Return [X, Y] of the center of cell containing provided text 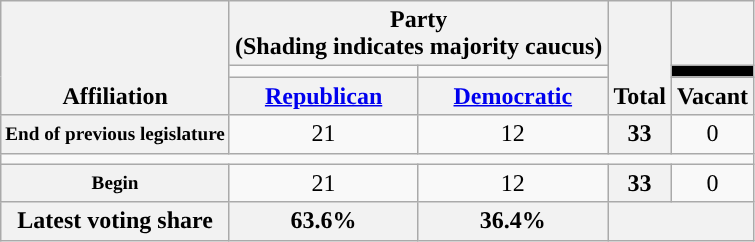
Party (Shading indicates majority caucus) [418, 34]
End of previous legislature [116, 134]
Affiliation [116, 58]
Democratic [513, 96]
36.4% [513, 221]
Republican [323, 96]
Vacant [712, 96]
Begin [116, 183]
Latest voting share [116, 221]
Total [640, 58]
63.6% [323, 221]
